Pinpoint the cell where the given text exists, returning its [X, Y] midpoint coordinate. 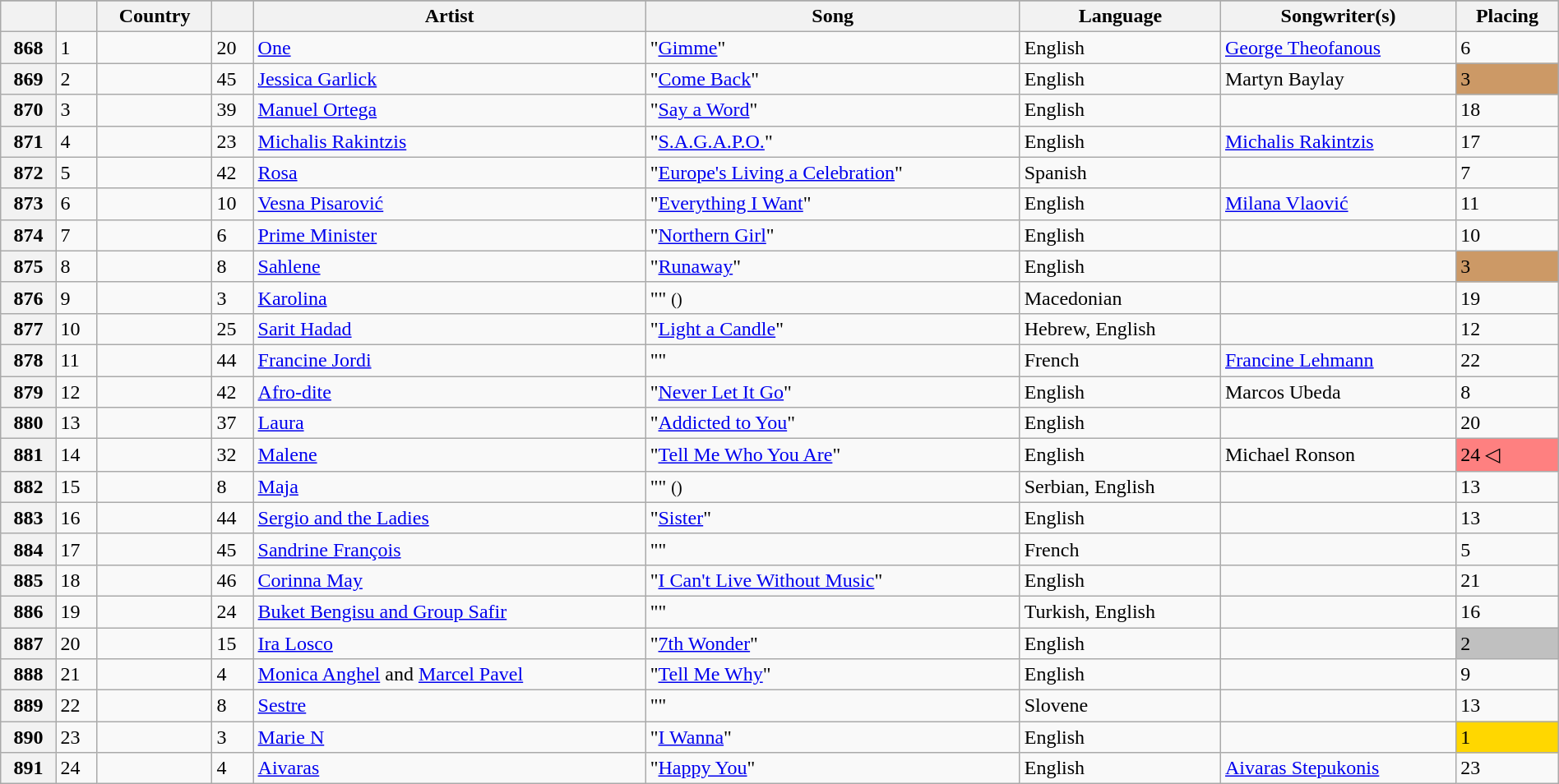
One [449, 48]
Buket Bengisu and Group Safir [449, 611]
37 [233, 423]
Slovene [1120, 706]
"I Can't Live Without Music" [832, 580]
Sandrine François [449, 549]
Language [1120, 16]
871 [28, 141]
32 [233, 455]
Michael Ronson [1338, 455]
Marie N [449, 737]
Ira Losco [449, 643]
874 [28, 235]
890 [28, 737]
"Happy You" [832, 768]
Vesna Pisarović [449, 204]
George Theofanous [1338, 48]
875 [28, 266]
"Light a Candle" [832, 329]
887 [28, 643]
872 [28, 173]
884 [28, 549]
14 [76, 455]
"Tell Me Why" [832, 675]
Aivaras Stepukonis [1338, 768]
"Europe's Living a Celebration" [832, 173]
Serbian, English [1120, 487]
Artist [449, 16]
Prime Minister [449, 235]
Manuel Ortega [449, 110]
Martyn Baylay [1338, 79]
Rosa [449, 173]
"Everything I Want" [832, 204]
Hebrew, English [1120, 329]
"Say a Word" [832, 110]
"Addicted to You" [832, 423]
Song [832, 16]
880 [28, 423]
Country [155, 16]
Songwriter(s) [1338, 16]
Francine Jordi [449, 360]
Placing [1508, 16]
891 [28, 768]
883 [28, 518]
Sergio and the Ladies [449, 518]
"Come Back" [832, 79]
Sarit Hadad [449, 329]
"Runaway" [832, 266]
"7th Wonder" [832, 643]
Macedonian [1120, 297]
Afro-dite [449, 392]
Milana Vlaović [1338, 204]
39 [233, 110]
888 [28, 675]
"Tell Me Who You Are" [832, 455]
Sestre [449, 706]
Marcos Ubeda [1338, 392]
Maja [449, 487]
869 [28, 79]
"Sister" [832, 518]
879 [28, 392]
Karolina [449, 297]
"S.A.G.A.P.O." [832, 141]
881 [28, 455]
882 [28, 487]
886 [28, 611]
"Northern Girl" [832, 235]
24 ◁ [1508, 455]
"I Wanna" [832, 737]
876 [28, 297]
Monica Anghel and Marcel Pavel [449, 675]
868 [28, 48]
Corinna May [449, 580]
873 [28, 204]
"Never Let It Go" [832, 392]
46 [233, 580]
Malene [449, 455]
870 [28, 110]
25 [233, 329]
Laura [449, 423]
889 [28, 706]
878 [28, 360]
Aivaras [449, 768]
Turkish, English [1120, 611]
Jessica Garlick [449, 79]
877 [28, 329]
Sahlene [449, 266]
885 [28, 580]
Spanish [1120, 173]
"Gimme" [832, 48]
Francine Lehmann [1338, 360]
